Pinpoint the cell where the given text exists, returning its (X, Y) midpoint coordinate. 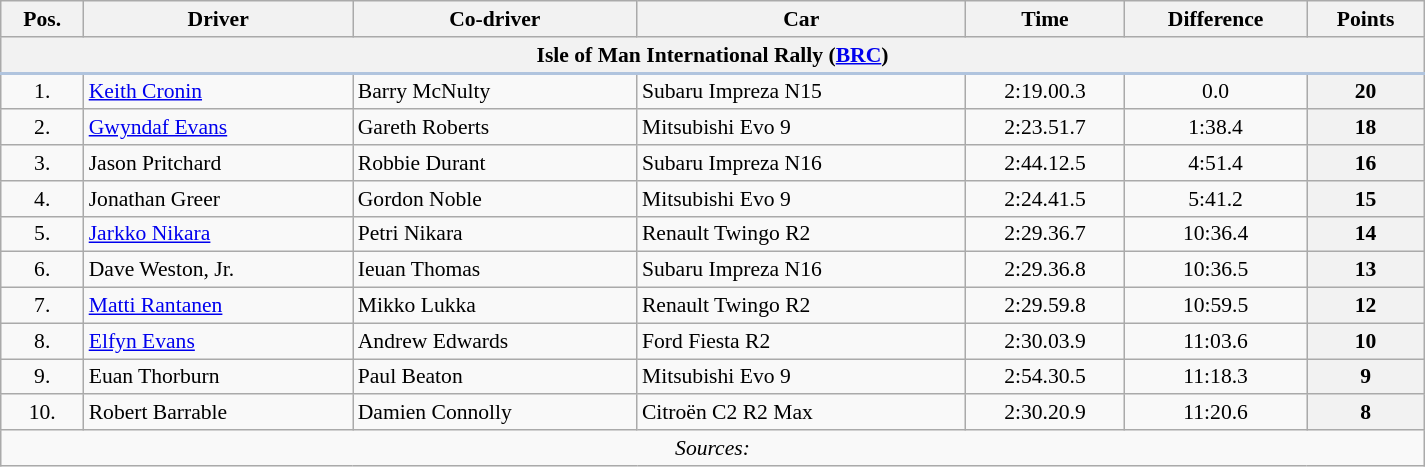
Jonathan Greer (218, 199)
2:30.20.9 (1046, 413)
2:29.36.8 (1046, 270)
2:29.59.8 (1046, 306)
Isle of Man International Rally (BRC) (713, 55)
Car (802, 19)
Ieuan Thomas (495, 270)
Keith Cronin (218, 91)
0.0 (1216, 91)
11:20.6 (1216, 413)
2:19.00.3 (1046, 91)
15 (1366, 199)
Elfyn Evans (218, 341)
2. (42, 128)
11:03.6 (1216, 341)
9. (42, 377)
10 (1366, 341)
4:51.4 (1216, 163)
14 (1366, 234)
2:30.03.9 (1046, 341)
Barry McNulty (495, 91)
Subaru Impreza N15 (802, 91)
8. (42, 341)
16 (1366, 163)
1. (42, 91)
10. (42, 413)
5:41.2 (1216, 199)
Mikko Lukka (495, 306)
10:36.4 (1216, 234)
20 (1366, 91)
Sources: (713, 448)
12 (1366, 306)
Dave Weston, Jr. (218, 270)
Andrew Edwards (495, 341)
11:18.3 (1216, 377)
Robbie Durant (495, 163)
Time (1046, 19)
1:38.4 (1216, 128)
8 (1366, 413)
Pos. (42, 19)
10:36.5 (1216, 270)
2:54.30.5 (1046, 377)
Co-driver (495, 19)
Paul Beaton (495, 377)
Gareth Roberts (495, 128)
Robert Barrable (218, 413)
3. (42, 163)
Gordon Noble (495, 199)
Damien Connolly (495, 413)
Driver (218, 19)
Petri Nikara (495, 234)
Difference (1216, 19)
10:59.5 (1216, 306)
6. (42, 270)
Citroën C2 R2 Max (802, 413)
5. (42, 234)
4. (42, 199)
Jarkko Nikara (218, 234)
2:24.41.5 (1046, 199)
7. (42, 306)
Gwyndaf Evans (218, 128)
Matti Rantanen (218, 306)
2:44.12.5 (1046, 163)
9 (1366, 377)
2:23.51.7 (1046, 128)
13 (1366, 270)
Points (1366, 19)
Euan Thorburn (218, 377)
Ford Fiesta R2 (802, 341)
2:29.36.7 (1046, 234)
18 (1366, 128)
Jason Pritchard (218, 163)
